Detect which cell encompasses the target text, then output its (x, y) center coordinate. 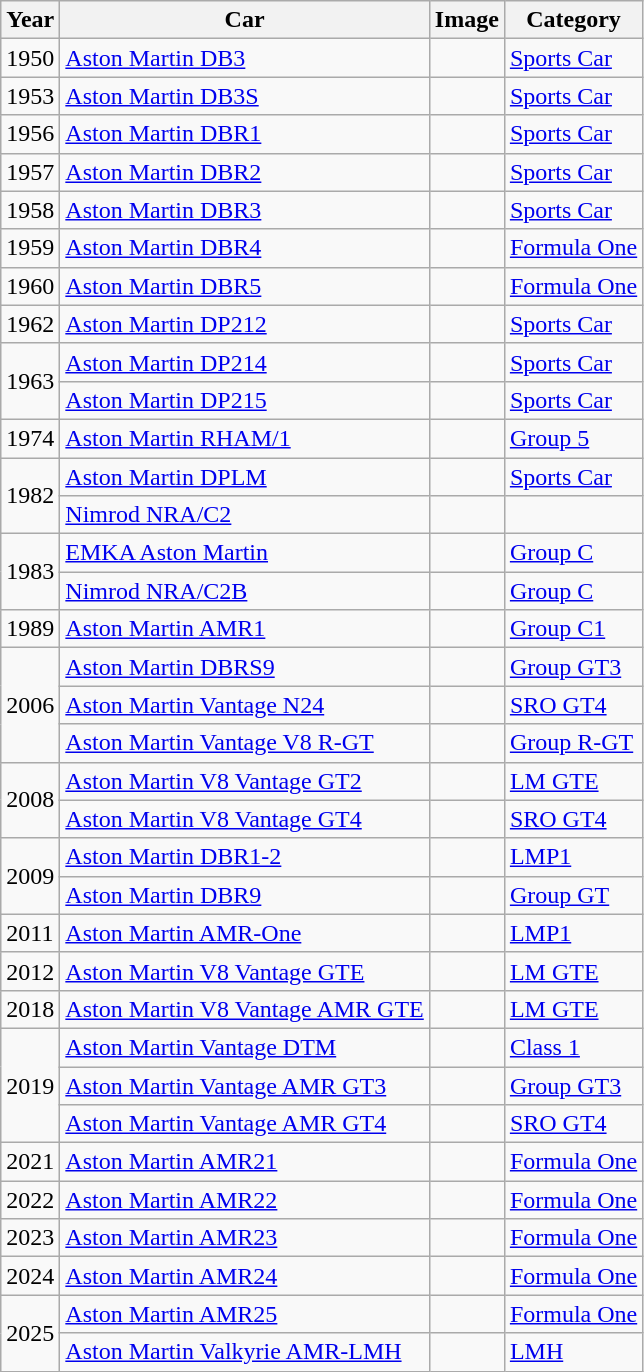
Aston Martin DBR9 (244, 895)
Aston Martin AMR21 (244, 1162)
EMKA Aston Martin (244, 553)
Aston Martin DBR1-2 (244, 857)
Aston Martin DBR3 (244, 210)
Aston Martin V8 Vantage GT2 (244, 781)
1960 (30, 286)
Aston Martin DBR4 (244, 248)
Aston Martin V8 Vantage GTE (244, 971)
1958 (30, 210)
2012 (30, 971)
2019 (30, 1085)
Group GT (573, 895)
Aston Martin RHAM/1 (244, 438)
Class 1 (573, 1047)
Aston Martin AMR-One (244, 933)
Aston Martin V8 Vantage GT4 (244, 819)
Aston Martin AMR1 (244, 629)
Nimrod NRA/C2 (244, 515)
Aston Martin Vantage AMR GT4 (244, 1124)
Group C1 (573, 629)
2006 (30, 705)
Group R-GT (573, 743)
Image (466, 20)
2018 (30, 1009)
1956 (30, 134)
Aston Martin AMR23 (244, 1238)
Aston Martin V8 Vantage AMR GTE (244, 1009)
Aston Martin DBR1 (244, 134)
Aston Martin DB3 (244, 58)
Aston Martin DP212 (244, 324)
Aston Martin AMR24 (244, 1276)
2022 (30, 1200)
2021 (30, 1162)
LMH (573, 1352)
Aston Martin DBRS9 (244, 667)
Car (244, 20)
Aston Martin AMR25 (244, 1314)
Aston Martin DP215 (244, 400)
Year (30, 20)
1957 (30, 172)
Group 5 (573, 438)
1982 (30, 496)
2009 (30, 876)
Aston Martin DBR5 (244, 286)
1953 (30, 96)
2023 (30, 1238)
1962 (30, 324)
Aston Martin DB3S (244, 96)
2025 (30, 1333)
1950 (30, 58)
Category (573, 20)
Aston Martin DP214 (244, 362)
Aston Martin DBR2 (244, 172)
2008 (30, 800)
2011 (30, 933)
Aston Martin DPLM (244, 477)
Aston Martin Valkyrie AMR-LMH (244, 1352)
Aston Martin Vantage DTM (244, 1047)
1989 (30, 629)
Nimrod NRA/C2B (244, 591)
Aston Martin Vantage N24 (244, 705)
1959 (30, 248)
Aston Martin AMR22 (244, 1200)
2024 (30, 1276)
1983 (30, 572)
Aston Martin Vantage V8 R-GT (244, 743)
1963 (30, 381)
Aston Martin Vantage AMR GT3 (244, 1085)
1974 (30, 438)
